Extract the [x, y] coordinate from the center of the cell holding the provided text.  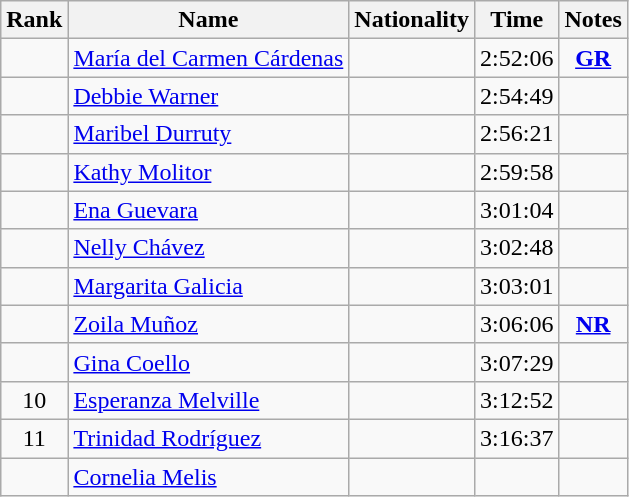
Gina Coello [208, 362]
Cornelia Melis [208, 477]
2:59:58 [517, 172]
Name [208, 20]
GR [593, 58]
3:06:06 [517, 324]
Margarita Galicia [208, 286]
Notes [593, 20]
3:12:52 [517, 400]
Debbie Warner [208, 96]
2:54:49 [517, 96]
Ena Guevara [208, 210]
3:07:29 [517, 362]
3:01:04 [517, 210]
2:52:06 [517, 58]
Maribel Durruty [208, 134]
Kathy Molitor [208, 172]
3:03:01 [517, 286]
3:02:48 [517, 248]
Trinidad Rodríguez [208, 438]
Nationality [412, 20]
Zoila Muñoz [208, 324]
11 [34, 438]
Esperanza Melville [208, 400]
NR [593, 324]
Time [517, 20]
Rank [34, 20]
María del Carmen Cárdenas [208, 58]
10 [34, 400]
3:16:37 [517, 438]
Nelly Chávez [208, 248]
2:56:21 [517, 134]
